Determine the [X, Y] coordinate at the center of the cell enclosing the given text.  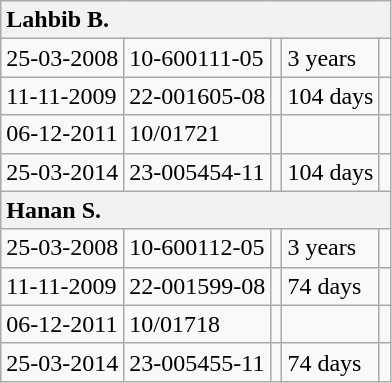
Hanan S. [196, 210]
23-005454-11 [198, 172]
10/01721 [198, 134]
22-001605-08 [198, 96]
22-001599-08 [198, 286]
10-600111-05 [198, 58]
Lahbib B. [196, 20]
10/01718 [198, 324]
10-600112-05 [198, 248]
23-005455-11 [198, 362]
